Provide the [x, y] coordinate of the cell's center where the given text is located.  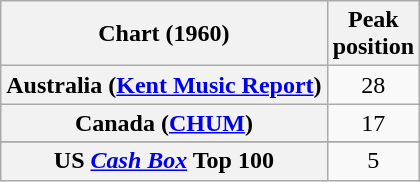
17 [373, 123]
5 [373, 161]
28 [373, 85]
Chart (1960) [164, 34]
Peakposition [373, 34]
Canada (CHUM) [164, 123]
US Cash Box Top 100 [164, 161]
Australia (Kent Music Report) [164, 85]
